Pinpoint the cell where the given text exists, returning its [x, y] midpoint coordinate. 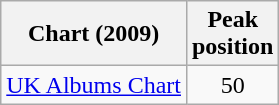
UK Albums Chart [94, 85]
Chart (2009) [94, 34]
Peakposition [232, 34]
50 [232, 85]
